Extract the [x, y] coordinate from the center of the cell holding the provided text.  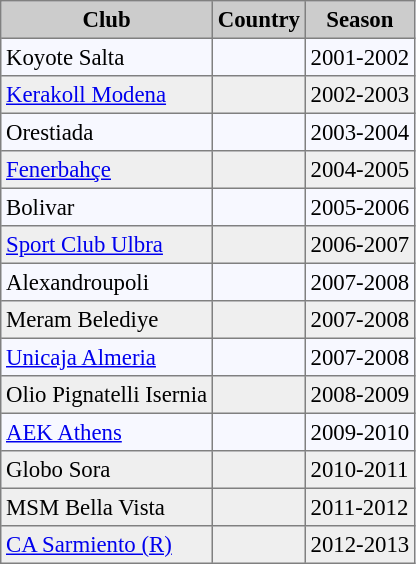
CA Sarmiento (R) [107, 545]
Bolivar [107, 207]
MSM Bella Vista [107, 507]
Fenerbahçe [107, 170]
Koyote Salta [107, 57]
2001-2002 [360, 57]
Country [258, 20]
2009-2010 [360, 432]
Globo Sora [107, 470]
2010-2011 [360, 470]
2004-2005 [360, 170]
2008-2009 [360, 395]
Alexandroupoli [107, 282]
Kerakoll Modena [107, 95]
2003-2004 [360, 132]
Sport Club Ulbra [107, 245]
Olio Pignatelli Isernia [107, 395]
AEK Athens [107, 432]
2012-2013 [360, 545]
Orestiada [107, 132]
2002-2003 [360, 95]
2005-2006 [360, 207]
2011-2012 [360, 507]
2006-2007 [360, 245]
Club [107, 20]
Season [360, 20]
Meram Belediye [107, 320]
Unicaja Almeria [107, 357]
